Scan for the cell matching the given text and deliver its (X, Y) coordinate at center. 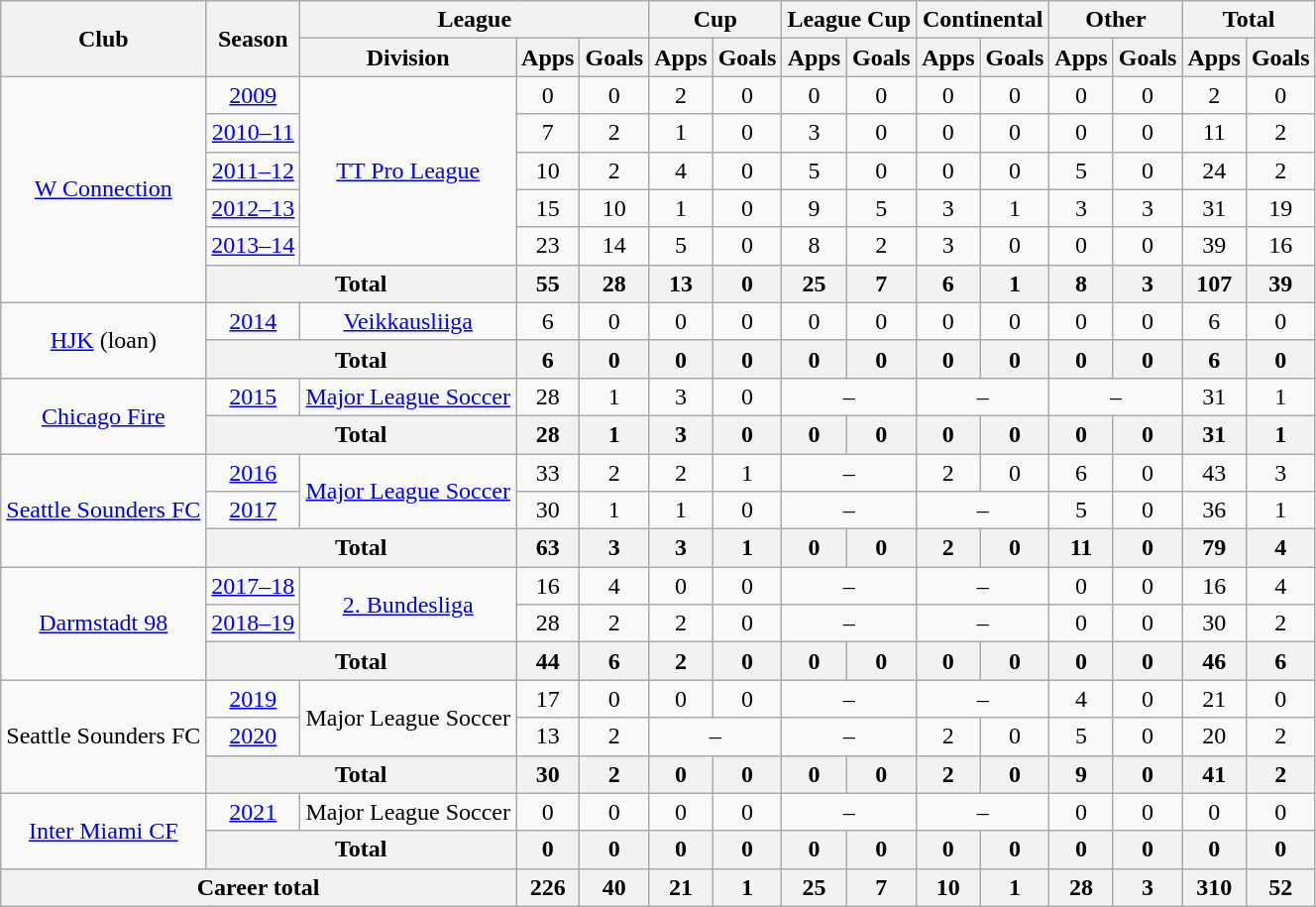
2019 (254, 699)
20 (1214, 737)
23 (548, 246)
2015 (254, 397)
55 (548, 283)
2010–11 (254, 133)
Club (103, 39)
2020 (254, 737)
52 (1280, 887)
19 (1280, 208)
Career total (259, 887)
League Cup (849, 20)
Darmstadt 98 (103, 624)
2016 (254, 473)
2017–18 (254, 586)
Continental (983, 20)
43 (1214, 473)
2021 (254, 812)
15 (548, 208)
2013–14 (254, 246)
HJK (loan) (103, 340)
2017 (254, 510)
14 (614, 246)
17 (548, 699)
2014 (254, 321)
TT Pro League (408, 170)
107 (1214, 283)
24 (1214, 170)
Other (1116, 20)
Season (254, 39)
Veikkausliiga (408, 321)
36 (1214, 510)
2. Bundesliga (408, 605)
40 (614, 887)
League (475, 20)
33 (548, 473)
2018–19 (254, 624)
Inter Miami CF (103, 831)
46 (1214, 661)
41 (1214, 774)
2009 (254, 95)
44 (548, 661)
W Connection (103, 189)
310 (1214, 887)
226 (548, 887)
2012–13 (254, 208)
79 (1214, 548)
2011–12 (254, 170)
Chicago Fire (103, 415)
63 (548, 548)
Cup (715, 20)
Division (408, 57)
